Pinpoint the cell where the given text exists, returning its [X, Y] midpoint coordinate. 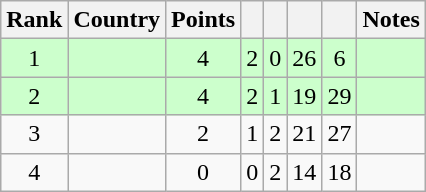
Points [204, 20]
27 [340, 134]
3 [34, 134]
26 [304, 58]
6 [340, 58]
Rank [34, 20]
14 [304, 172]
19 [304, 96]
Country [117, 20]
29 [340, 96]
Notes [391, 20]
18 [340, 172]
21 [304, 134]
